Detect which cell encompasses the target text, then output its (x, y) center coordinate. 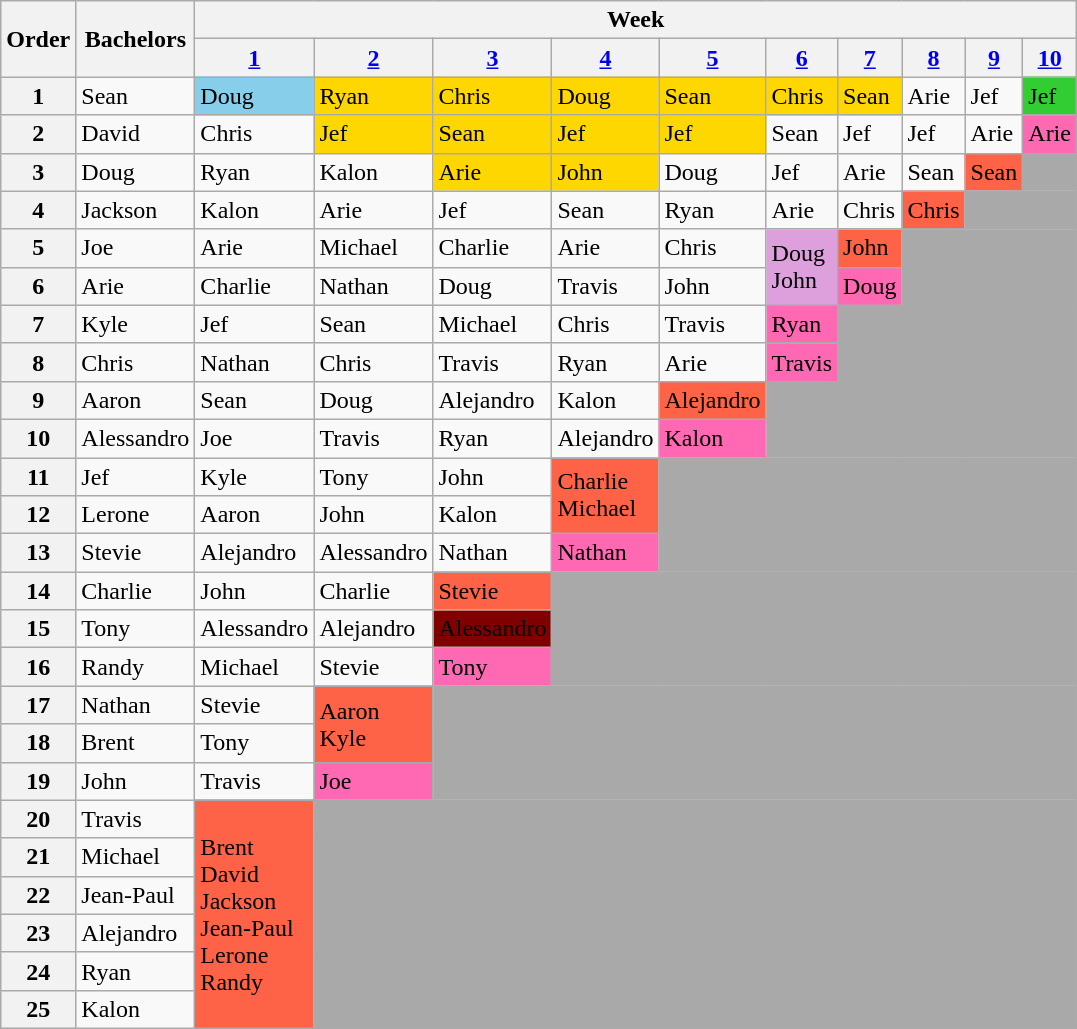
Randy (136, 667)
CharlieMichael (606, 496)
Brent (136, 743)
21 (38, 857)
24 (38, 971)
Week (636, 20)
20 (38, 819)
Lerone (136, 515)
BrentDavidJacksonJean-PaulLeroneRandy (254, 914)
14 (38, 591)
Jean-Paul (136, 895)
David (136, 134)
Order (38, 39)
15 (38, 629)
11 (38, 477)
13 (38, 553)
12 (38, 515)
AaronKyle (374, 724)
23 (38, 933)
17 (38, 705)
16 (38, 667)
18 (38, 743)
DougJohn (802, 267)
Bachelors (136, 39)
19 (38, 781)
22 (38, 895)
25 (38, 1009)
Jackson (136, 210)
